Find where the given text appears and provide that cell's center as (x, y) coordinate. 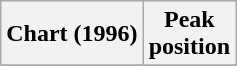
Peakposition (189, 34)
Chart (1996) (72, 34)
